From the cell containing the given text, extract its center point as [x, y] coordinate. 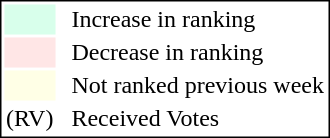
Decrease in ranking [198, 53]
Received Votes [198, 119]
(RV) [29, 119]
Not ranked previous week [198, 85]
Increase in ranking [198, 19]
